Provide the (x, y) coordinate of the cell's center where the given text is located.  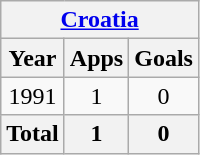
Year (33, 58)
Croatia (100, 20)
Total (33, 134)
Goals (164, 58)
Apps (96, 58)
1991 (33, 96)
